Determine the (X, Y) coordinate at the center of the cell enclosing the given text.  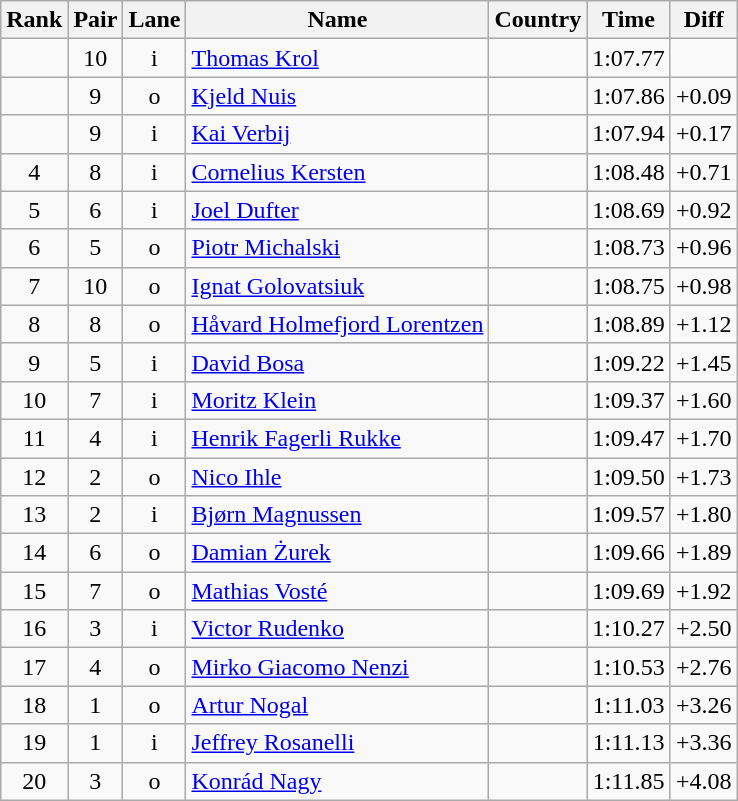
+1.73 (704, 477)
+2.76 (704, 667)
19 (34, 743)
Nico Ihle (338, 477)
+1.89 (704, 553)
+1.12 (704, 324)
Henrik Fagerli Rukke (338, 438)
Name (338, 20)
+0.92 (704, 210)
1:10.53 (629, 667)
Moritz Klein (338, 400)
+1.70 (704, 438)
Damian Żurek (338, 553)
Mirko Giacomo Nenzi (338, 667)
1:08.69 (629, 210)
Jeffrey Rosanelli (338, 743)
1:08.75 (629, 286)
Artur Nogal (338, 705)
1:07.94 (629, 134)
David Bosa (338, 362)
+3.36 (704, 743)
Victor Rudenko (338, 629)
11 (34, 438)
Konrád Nagy (338, 781)
1:08.48 (629, 172)
+0.09 (704, 96)
Pair (96, 20)
+1.92 (704, 591)
1:09.69 (629, 591)
1:09.47 (629, 438)
+1.45 (704, 362)
+0.17 (704, 134)
Ignat Golovatsiuk (338, 286)
1:08.73 (629, 248)
Joel Dufter (338, 210)
Kjeld Nuis (338, 96)
13 (34, 515)
Country (538, 20)
Lane (154, 20)
12 (34, 477)
1:11.03 (629, 705)
Time (629, 20)
1:09.66 (629, 553)
Bjørn Magnussen (338, 515)
20 (34, 781)
1:11.13 (629, 743)
17 (34, 667)
+1.60 (704, 400)
14 (34, 553)
1:08.89 (629, 324)
15 (34, 591)
1:07.86 (629, 96)
Cornelius Kersten (338, 172)
1:09.22 (629, 362)
Mathias Vosté (338, 591)
1:09.57 (629, 515)
+0.96 (704, 248)
Diff (704, 20)
+4.08 (704, 781)
+0.98 (704, 286)
1:09.50 (629, 477)
1:07.77 (629, 58)
+2.50 (704, 629)
+1.80 (704, 515)
1:11.85 (629, 781)
1:10.27 (629, 629)
+3.26 (704, 705)
Thomas Krol (338, 58)
Kai Verbij (338, 134)
18 (34, 705)
Håvard Holmefjord Lorentzen (338, 324)
+0.71 (704, 172)
1:09.37 (629, 400)
Rank (34, 20)
Piotr Michalski (338, 248)
16 (34, 629)
